Detect which cell encompasses the target text, then output its (X, Y) center coordinate. 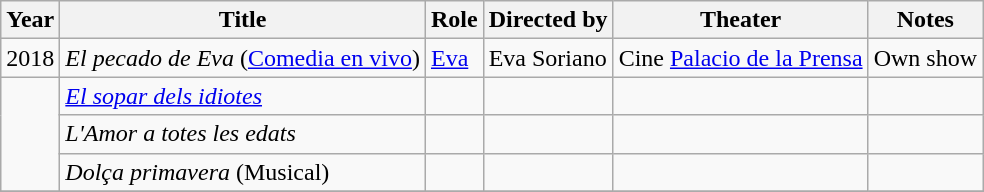
Eva (454, 58)
El pecado de Eva (Comedia en vivo) (243, 58)
Title (243, 20)
Theater (740, 20)
Directed by (548, 20)
Year (30, 20)
Notes (925, 20)
Dolça primavera (Musical) (243, 172)
El sopar dels idiotes (243, 96)
L'Amor a totes les edats (243, 134)
Role (454, 20)
Eva Soriano (548, 58)
Own show (925, 58)
2018 (30, 58)
Cine Palacio de la Prensa (740, 58)
